Return (X, Y) of the center of cell containing provided text 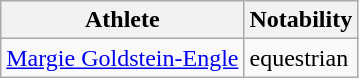
equestrian (301, 58)
Athlete (122, 20)
Notability (301, 20)
Margie Goldstein-Engle (122, 58)
